From the cell containing the given text, extract its center point as [X, Y] coordinate. 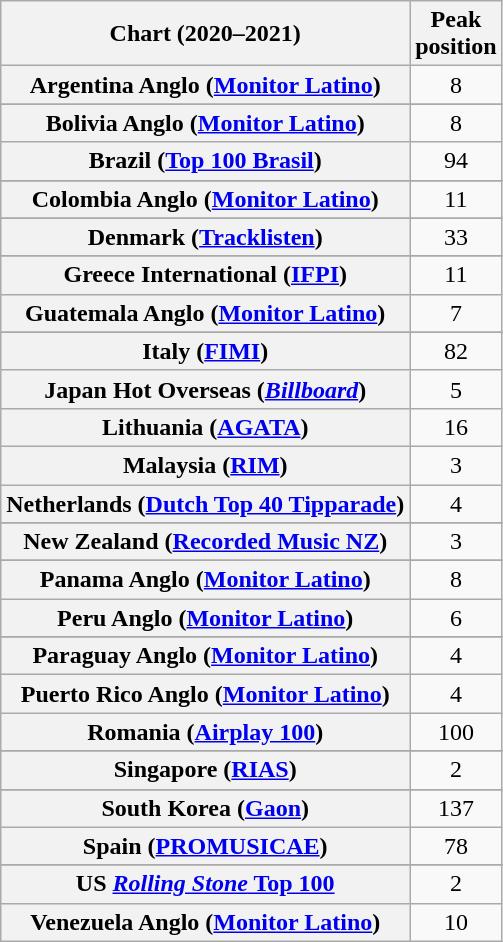
10 [456, 922]
5 [456, 389]
Venezuela Anglo (Monitor Latino) [206, 922]
33 [456, 237]
Argentina Anglo (Monitor Latino) [206, 85]
Brazil (Top 100 Brasil) [206, 161]
94 [456, 161]
7 [456, 313]
Guatemala Anglo (Monitor Latino) [206, 313]
Colombia Anglo (Monitor Latino) [206, 199]
Paraguay Anglo (Monitor Latino) [206, 656]
Denmark (Tracklisten) [206, 237]
Bolivia Anglo (Monitor Latino) [206, 123]
South Korea (Gaon) [206, 808]
Malaysia (RIM) [206, 465]
82 [456, 351]
6 [456, 618]
Panama Anglo (Monitor Latino) [206, 580]
US Rolling Stone Top 100 [206, 884]
Netherlands (Dutch Top 40 Tipparade) [206, 503]
Romania (Airplay 100) [206, 732]
78 [456, 846]
Chart (2020–2021) [206, 34]
Japan Hot Overseas (Billboard) [206, 389]
Spain (PROMUSICAE) [206, 846]
Peakposition [456, 34]
Singapore (RIAS) [206, 770]
Peru Anglo (Monitor Latino) [206, 618]
New Zealand (Recorded Music NZ) [206, 542]
137 [456, 808]
Italy (FIMI) [206, 351]
Greece International (IFPI) [206, 275]
16 [456, 427]
Puerto Rico Anglo (Monitor Latino) [206, 694]
Lithuania (AGATA) [206, 427]
100 [456, 732]
